Search for the cell housing the specified text and yield its (x, y) center coordinate. 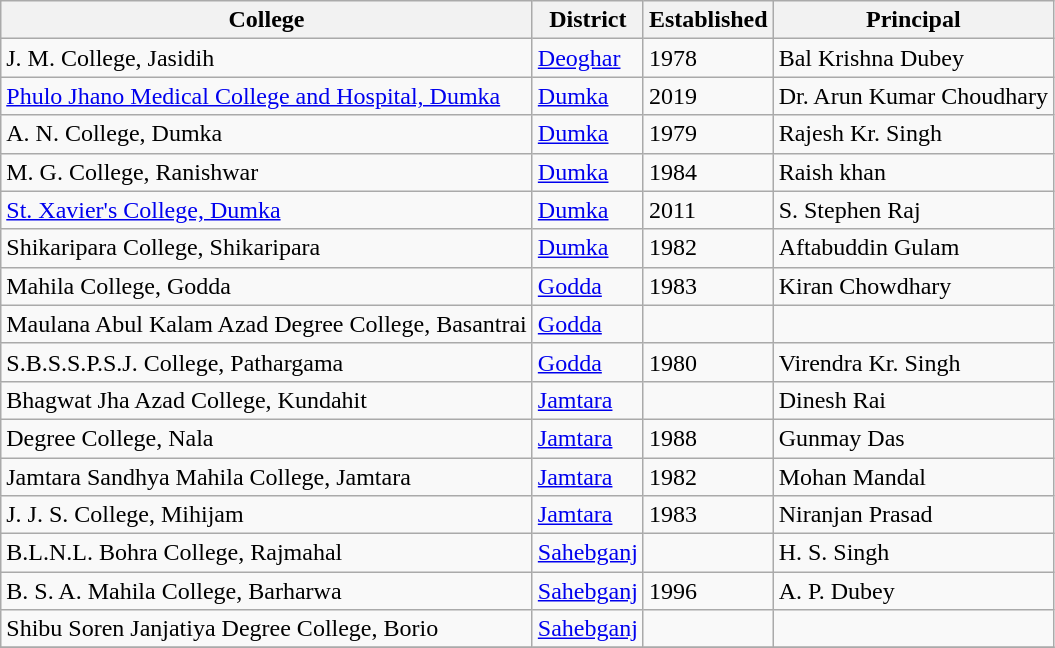
Mahila College, Godda (267, 286)
Mohan Mandal (913, 477)
Niranjan Prasad (913, 515)
B.L.N.L. Bohra College, Rajmahal (267, 553)
A. N. College, Dumka (267, 134)
H. S. Singh (913, 553)
Shibu Soren Janjatiya Degree College, Borio (267, 629)
2011 (708, 210)
Degree College, Nala (267, 438)
J. J. S. College, Mihijam (267, 515)
Kiran Chowdhary (913, 286)
Maulana Abul Kalam Azad Degree College, Basantrai (267, 324)
M. G. College, Ranishwar (267, 172)
Dinesh Rai (913, 400)
B. S. A. Mahila College, Barharwa (267, 591)
S.B.S.S.P.S.J. College, Pathargama (267, 362)
Virendra Kr. Singh (913, 362)
St. Xavier's College, Dumka (267, 210)
2019 (708, 96)
1988 (708, 438)
A. P. Dubey (913, 591)
Rajesh Kr. Singh (913, 134)
Bal Krishna Dubey (913, 58)
1979 (708, 134)
Established (708, 20)
1996 (708, 591)
Deoghar (588, 58)
Phulo Jhano Medical College and Hospital, Dumka (267, 96)
Shikaripara College, Shikaripara (267, 248)
Raish khan (913, 172)
J. M. College, Jasidih (267, 58)
1980 (708, 362)
Gunmay Das (913, 438)
S. Stephen Raj (913, 210)
College (267, 20)
Bhagwat Jha Azad College, Kundahit (267, 400)
Aftabuddin Gulam (913, 248)
Dr. Arun Kumar Choudhary (913, 96)
1978 (708, 58)
Jamtara Sandhya Mahila College, Jamtara (267, 477)
District (588, 20)
Principal (913, 20)
1984 (708, 172)
